Capture the cell that displays the provided text and extract its (X, Y) central coordinate. 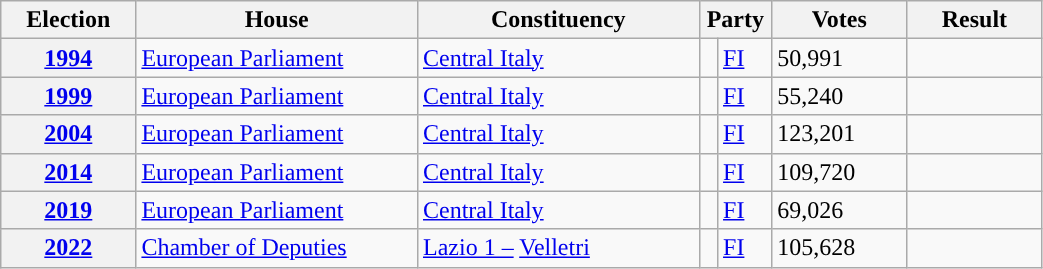
Party (736, 20)
House (277, 20)
Chamber of Deputies (277, 248)
1999 (68, 96)
Votes (840, 20)
2004 (68, 134)
2022 (68, 248)
2019 (68, 210)
105,628 (840, 248)
109,720 (840, 172)
Election (68, 20)
1994 (68, 58)
123,201 (840, 134)
Constituency (558, 20)
50,991 (840, 58)
Result (974, 20)
Lazio 1 – Velletri (558, 248)
2014 (68, 172)
69,026 (840, 210)
55,240 (840, 96)
